For the text-containing cell, return its midpoint in (X, Y) coordinate format. 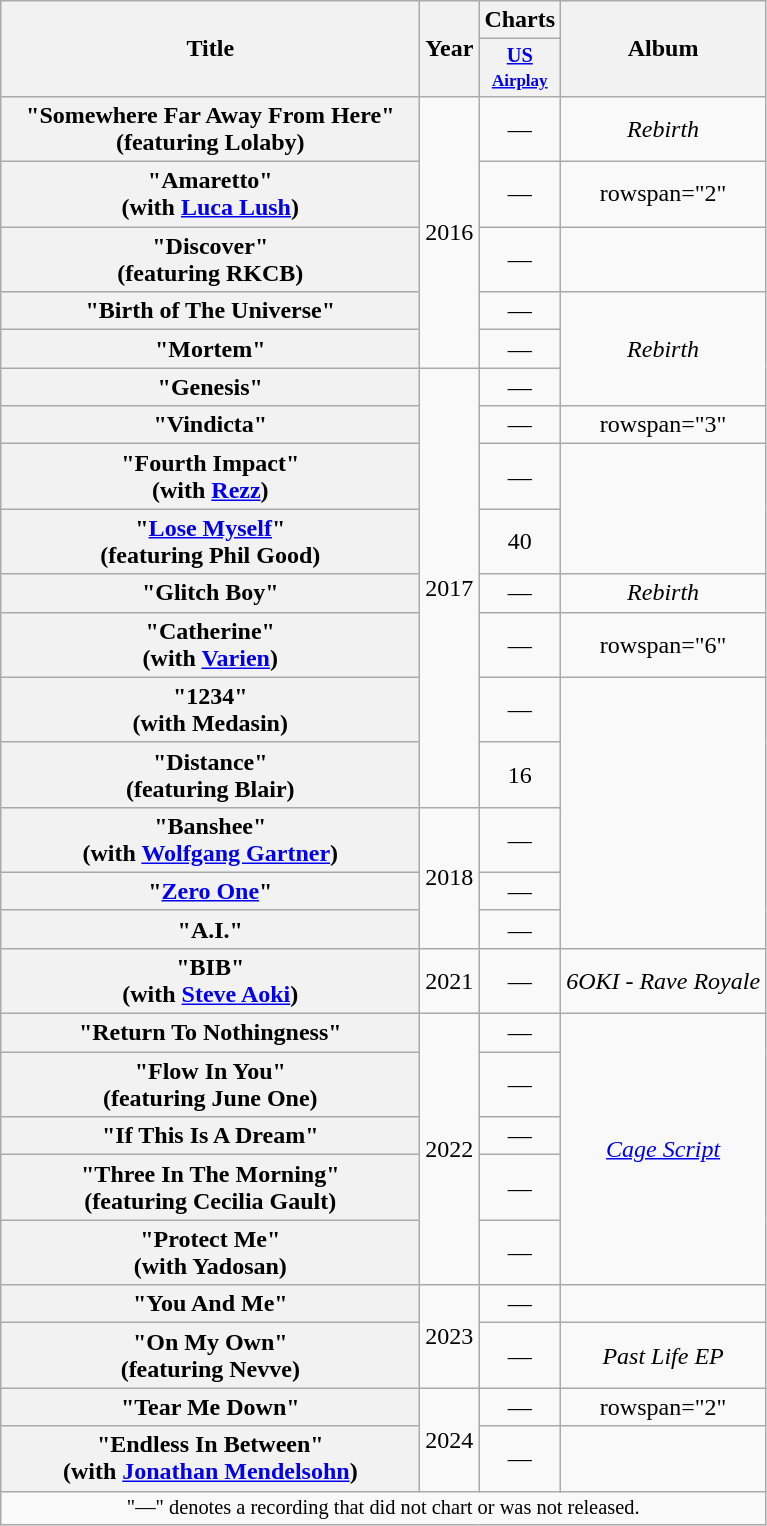
2018 (450, 878)
Charts (520, 20)
"Birth of The Universe" (210, 311)
Cage Script (664, 1150)
"A.I." (210, 929)
"Discover"(featuring RKCB) (210, 260)
Album (664, 49)
2021 (450, 980)
"Amaretto"(with Luca Lush) (210, 194)
"1234"(with Medasin) (210, 710)
"Distance"(featuring Blair) (210, 774)
"Mortem" (210, 349)
2016 (450, 232)
"Flow In You"(featuring June One) (210, 1084)
Title (210, 49)
"Zero One" (210, 891)
"Banshee"(with Wolfgang Gartner) (210, 840)
"Vindicta" (210, 425)
"Endless In Between"(with Jonathan Mendelsohn) (210, 1458)
"Protect Me"(with Yadosan) (210, 1252)
"If This Is A Dream" (210, 1136)
2017 (450, 588)
6OKI - Rave Royale (664, 980)
"Tear Me Down" (210, 1407)
"Somewhere Far Away From Here"(featuring Lolaby) (210, 128)
USAirplay (520, 68)
2023 (450, 1336)
"Genesis" (210, 387)
"Glitch Boy" (210, 593)
"On My Own"(featuring Nevve) (210, 1356)
rowspan="3" (664, 425)
Year (450, 49)
40 (520, 542)
2024 (450, 1440)
"You And Me" (210, 1304)
"Return To Nothingness" (210, 1033)
"Three In The Morning"(featuring Cecilia Gault) (210, 1188)
2022 (450, 1150)
"Catherine"(with Varien) (210, 644)
"Lose Myself"(featuring Phil Good) (210, 542)
"BIB" (with Steve Aoki) (210, 980)
16 (520, 774)
"Fourth Impact"(with Rezz) (210, 476)
Past Life EP (664, 1356)
rowspan="6" (664, 644)
"—" denotes a recording that did not chart or was not released. (384, 1508)
